Identify which cell holds the provided text, then report its [X, Y] central coordinate. 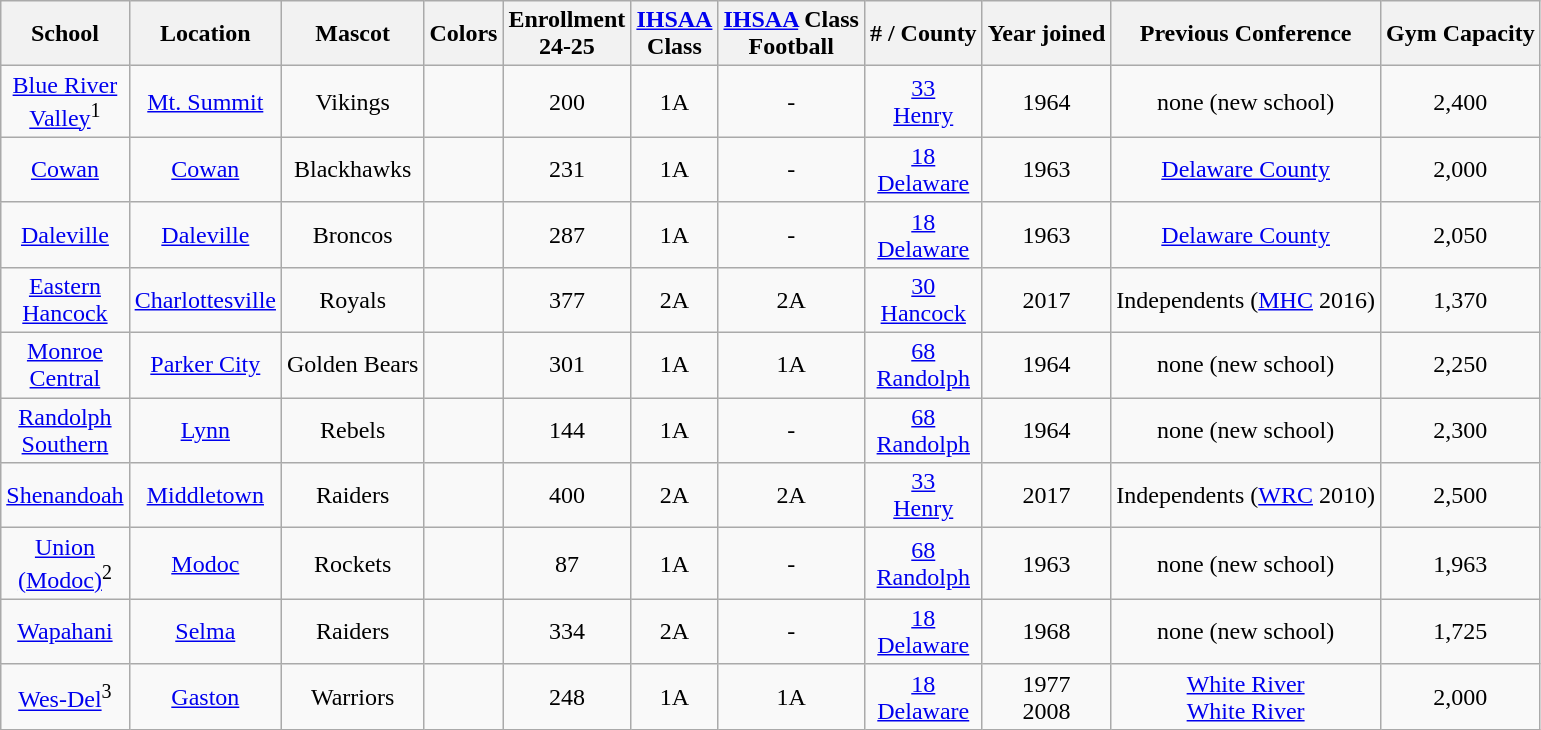
Golden Bears [352, 366]
Year joined [1046, 34]
White RiverWhite River [1246, 696]
Warriors [352, 696]
Wes-Del3 [65, 696]
200 [567, 102]
2,400 [1460, 102]
School [65, 34]
400 [567, 496]
2,500 [1460, 496]
231 [567, 170]
Royals [352, 300]
30 Hancock [923, 300]
Parker City [205, 366]
Selma [205, 632]
Charlottesville [205, 300]
Lynn [205, 430]
144 [567, 430]
248 [567, 696]
287 [567, 234]
334 [567, 632]
87 [567, 564]
Rebels [352, 430]
Vikings [352, 102]
Shenandoah [65, 496]
Blackhawks [352, 170]
Monroe Central [65, 366]
Broncos [352, 234]
Blue River Valley1 [65, 102]
Rockets [352, 564]
Modoc [205, 564]
Wapahani [65, 632]
Randolph Southern [65, 430]
Location [205, 34]
2,250 [1460, 366]
1,370 [1460, 300]
Enrollment 24-25 [567, 34]
1968 [1046, 632]
Mascot [352, 34]
Middletown [205, 496]
1,725 [1460, 632]
Gaston [205, 696]
Previous Conference [1246, 34]
Colors [464, 34]
2,300 [1460, 430]
301 [567, 366]
# / County [923, 34]
EasternHancock [65, 300]
Mt. Summit [205, 102]
377 [567, 300]
IHSAA Class Football [791, 34]
Union (Modoc)2 [65, 564]
2,050 [1460, 234]
IHSAA Class [674, 34]
19772008 [1046, 696]
Independents (WRC 2010) [1246, 496]
1,963 [1460, 564]
Gym Capacity [1460, 34]
Independents (MHC 2016) [1246, 300]
